Provide the (x, y) coordinate of the cell's center where the given text is located.  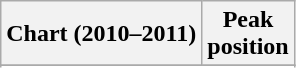
Chart (2010–2011) (102, 34)
Peak position (248, 34)
